Pinpoint the cell where the given text exists, returning its [x, y] midpoint coordinate. 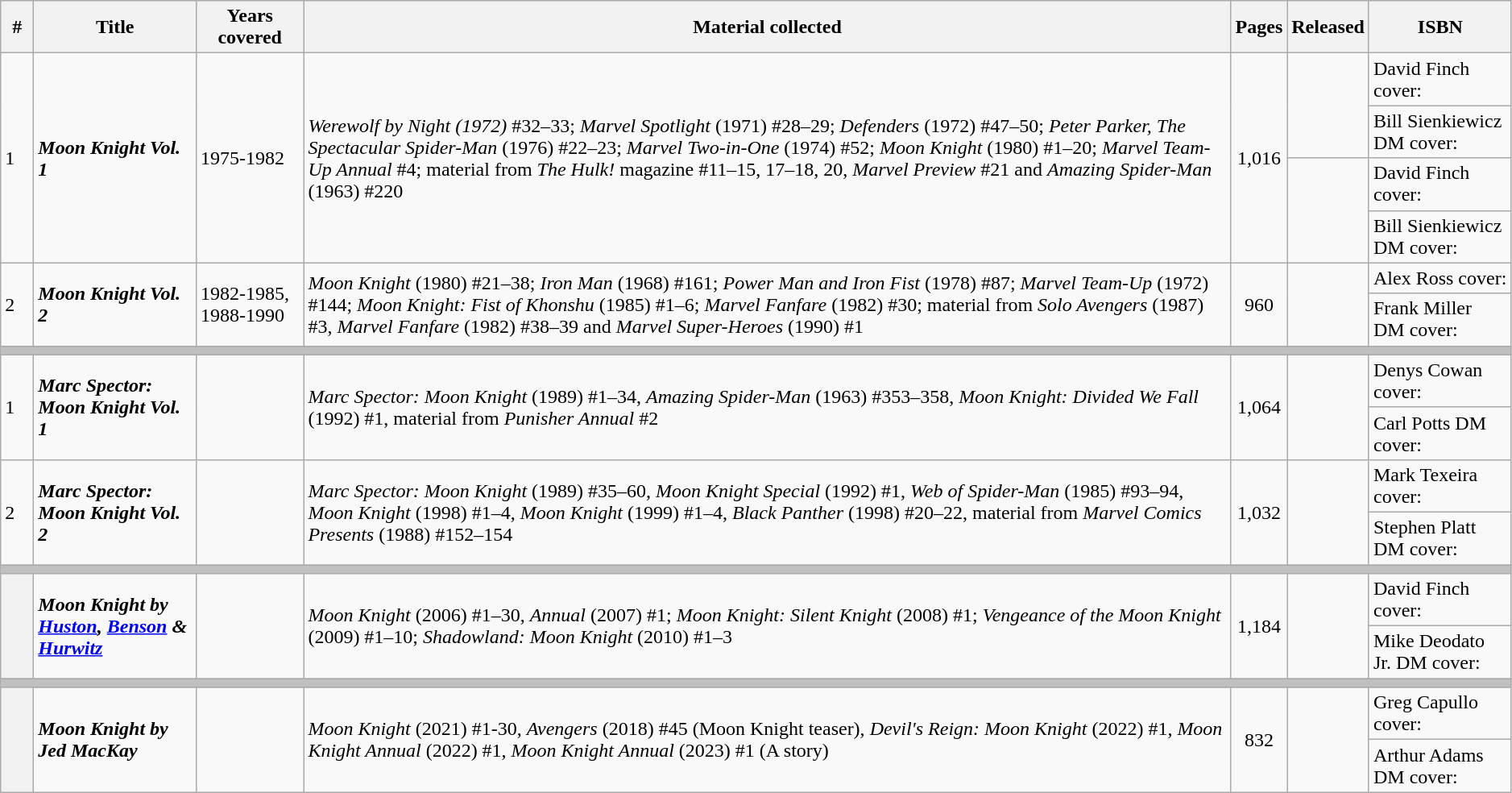
Mark Texeira cover: [1440, 485]
Moon Knight Vol. 1 [115, 158]
Arthur Adams DM cover: [1440, 766]
1982-1985, 1988-1990 [250, 305]
Carl Potts DM cover: [1440, 434]
Alex Ross cover: [1440, 278]
# [18, 27]
Marc Spector: Moon Knight Vol. 1 [115, 407]
Released [1328, 27]
Marc Spector: Moon Knight (1989) #1–34, Amazing Spider-Man (1963) #353–358, Moon Knight: Divided We Fall (1992) #1, material from Punisher Annual #2 [767, 407]
Material collected [767, 27]
Moon Knight Vol. 2 [115, 305]
1,184 [1259, 626]
1975-1982 [250, 158]
832 [1259, 740]
ISBN [1440, 27]
Pages [1259, 27]
Marc Spector: Moon Knight Vol. 2 [115, 512]
Moon Knight by Jed MacKay [115, 740]
Title [115, 27]
Denys Cowan cover: [1440, 380]
960 [1259, 305]
Mike Deodato Jr. DM cover: [1440, 653]
1,032 [1259, 512]
Stephen Platt DM cover: [1440, 538]
Years covered [250, 27]
1,064 [1259, 407]
Moon Knight by Huston, Benson & Hurwitz [115, 626]
Greg Capullo cover: [1440, 714]
Frank Miller DM cover: [1440, 319]
1,016 [1259, 158]
